Identify which cell holds the provided text, then report its (X, Y) central coordinate. 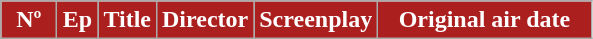
Title (128, 20)
Nº (29, 20)
Director (204, 20)
Original air date (485, 20)
Ep (78, 20)
Screenplay (316, 20)
